Return [x, y] of the center of cell containing provided text 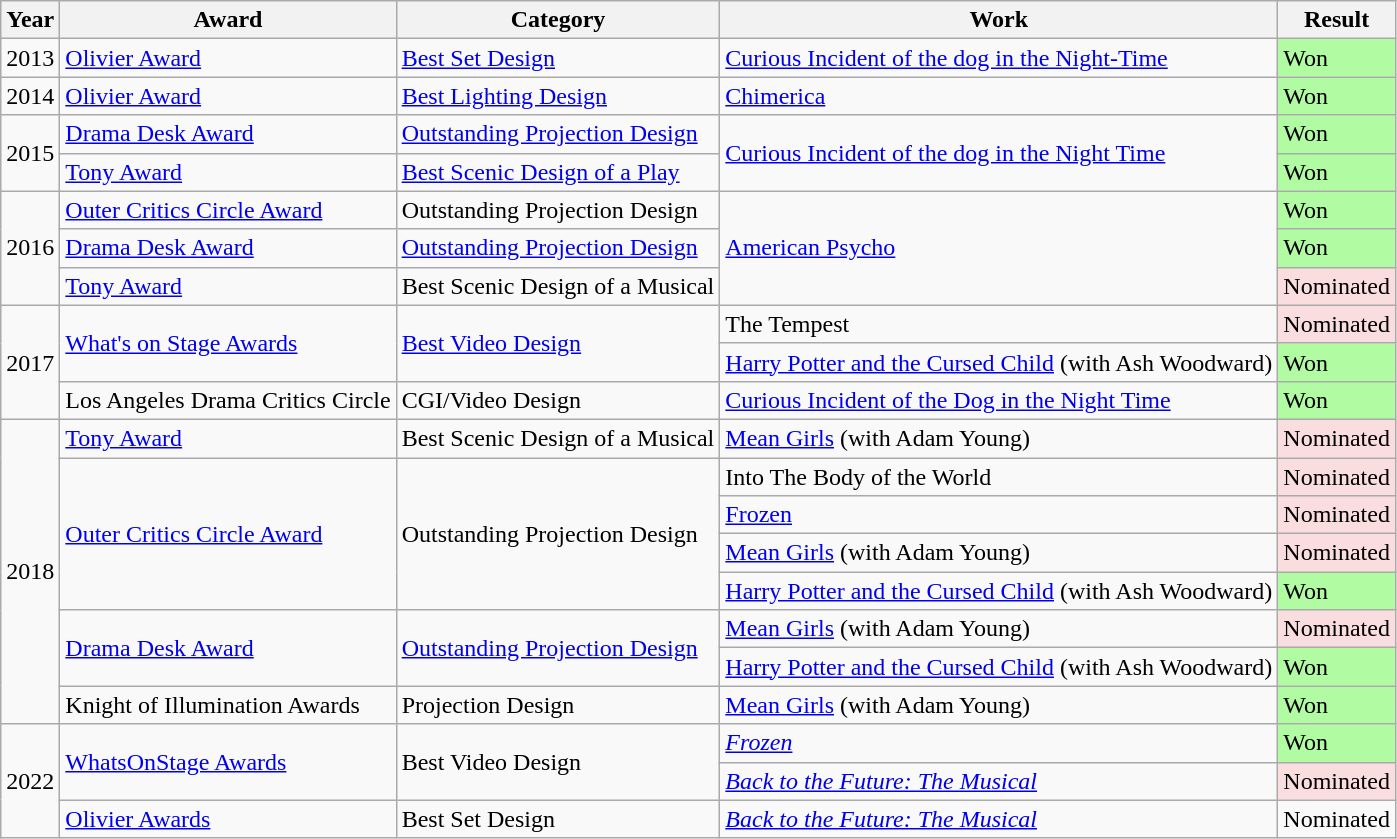
2022 [30, 781]
WhatsOnStage Awards [228, 762]
The Tempest [999, 324]
Curious Incident of the Dog in the Night Time [999, 400]
Projection Design [558, 705]
2018 [30, 571]
What's on Stage Awards [228, 343]
CGI/Video Design [558, 400]
2014 [30, 96]
Best Lighting Design [558, 96]
Curious Incident of the dog in the Night-Time [999, 58]
Olivier Awards [228, 819]
Los Angeles Drama Critics Circle [228, 400]
American Psycho [999, 248]
2013 [30, 58]
Year [30, 20]
Into The Body of the World [999, 477]
Award [228, 20]
2015 [30, 153]
Work [999, 20]
Curious Incident of the dog in the Night Time [999, 153]
2017 [30, 362]
Knight of Illumination Awards [228, 705]
Result [1337, 20]
Chimerica [999, 96]
Best Scenic Design of a Play [558, 172]
2016 [30, 248]
Category [558, 20]
